For the text-containing cell, return its midpoint in (x, y) coordinate format. 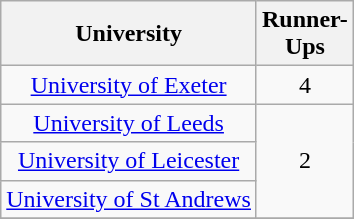
University of Exeter (129, 85)
4 (304, 85)
2 (304, 161)
University (129, 34)
Runner-Ups (304, 34)
University of Leeds (129, 123)
University of St Andrews (129, 199)
University of Leicester (129, 161)
